Capture the cell that displays the provided text and extract its (X, Y) central coordinate. 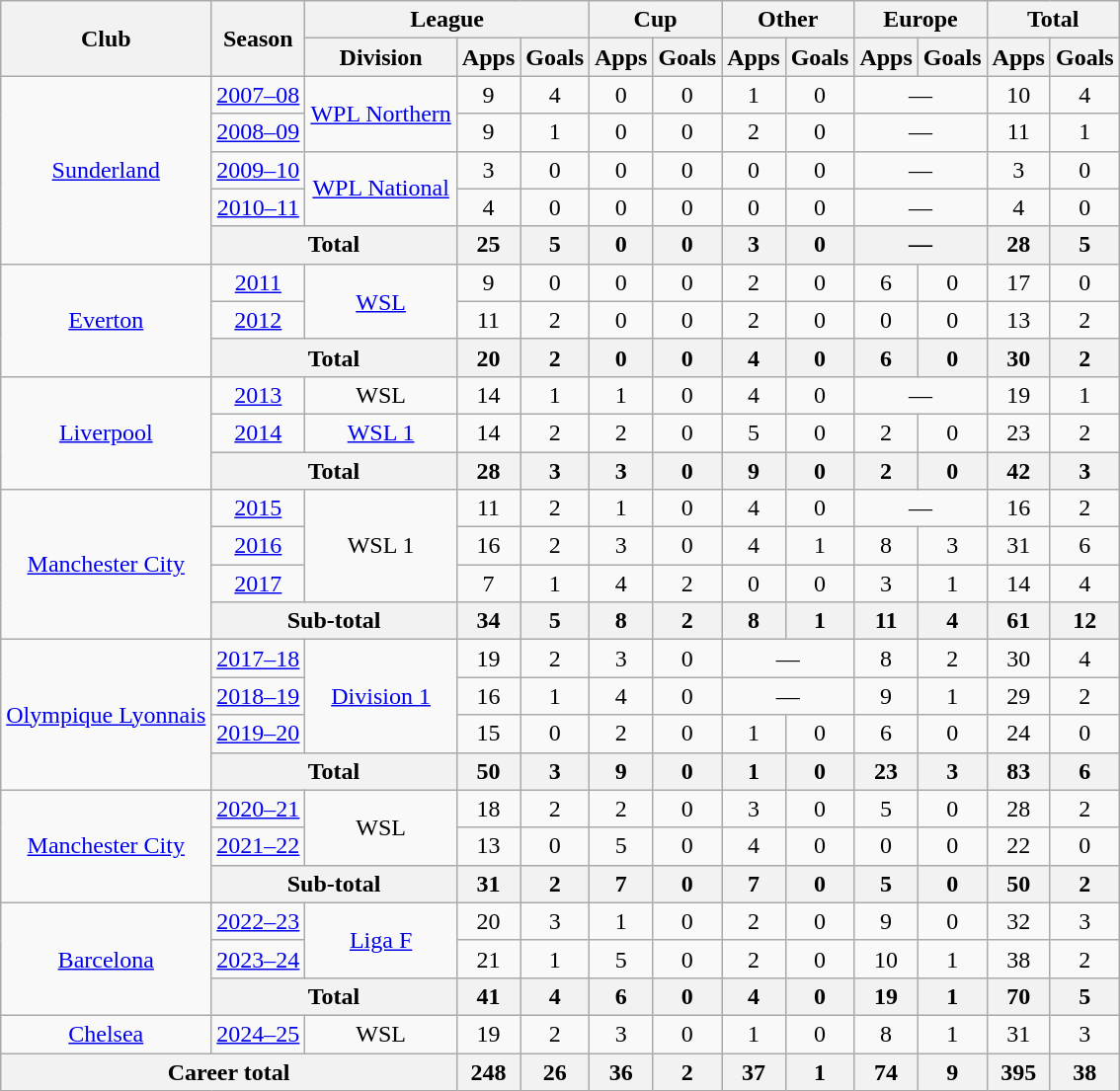
Division 1 (381, 696)
83 (1018, 771)
Barcelona (107, 959)
2019–20 (259, 734)
25 (488, 245)
2007–08 (259, 95)
2014 (259, 432)
42 (1018, 471)
Cup (656, 20)
2017–18 (259, 659)
2016 (259, 546)
League (447, 20)
Other (788, 20)
Olympique Lyonnais (107, 715)
2021–22 (259, 846)
12 (1084, 621)
2008–09 (259, 132)
24 (1018, 734)
36 (621, 1071)
248 (488, 1071)
Chelsea (107, 1034)
15 (488, 734)
2010–11 (259, 207)
2011 (259, 282)
Everton (107, 320)
2023–24 (259, 959)
2013 (259, 395)
Division (381, 57)
Europe (920, 20)
18 (488, 809)
17 (1018, 282)
22 (1018, 846)
26 (555, 1071)
2012 (259, 320)
21 (488, 959)
41 (488, 996)
34 (488, 621)
2015 (259, 508)
2020–21 (259, 809)
2017 (259, 584)
WPL Northern (381, 114)
70 (1018, 996)
Liverpool (107, 432)
32 (1018, 921)
2009–10 (259, 170)
74 (886, 1071)
Career total (229, 1071)
Sunderland (107, 170)
2022–23 (259, 921)
61 (1018, 621)
395 (1018, 1071)
2024–25 (259, 1034)
Season (259, 39)
Liga F (381, 940)
WPL National (381, 189)
2018–19 (259, 696)
29 (1018, 696)
37 (754, 1071)
Club (107, 39)
